Search for the cell housing the specified text and yield its (X, Y) center coordinate. 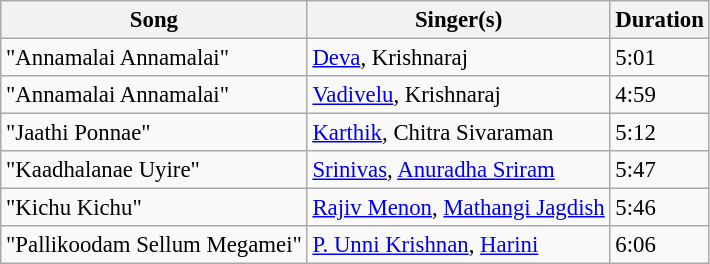
5:12 (660, 133)
5:47 (660, 170)
"Pallikoodam Sellum Megamei" (154, 245)
"Jaathi Ponnae" (154, 133)
Singer(s) (458, 20)
Karthik, Chitra Sivaraman (458, 133)
Srinivas, Anuradha Sriram (458, 170)
5:01 (660, 58)
Vadivelu, Krishnaraj (458, 95)
5:46 (660, 208)
Duration (660, 20)
"Kichu Kichu" (154, 208)
6:06 (660, 245)
"Kaadhalanae Uyire" (154, 170)
Deva, Krishnaraj (458, 58)
Song (154, 20)
Rajiv Menon, Mathangi Jagdish (458, 208)
P. Unni Krishnan, Harini (458, 245)
4:59 (660, 95)
